Return the (x, y) coordinate for the center point of the cell that contains the specified text.  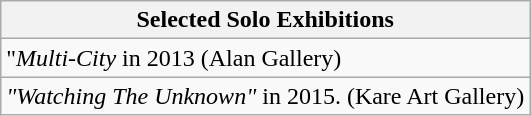
"Multi-City in 2013 (Alan Gallery) (266, 58)
Selected Solo Exhibitions (266, 20)
"Watching The Unknown" in 2015. (Kare Art Gallery) (266, 96)
